Detect which cell encompasses the target text, then output its [X, Y] center coordinate. 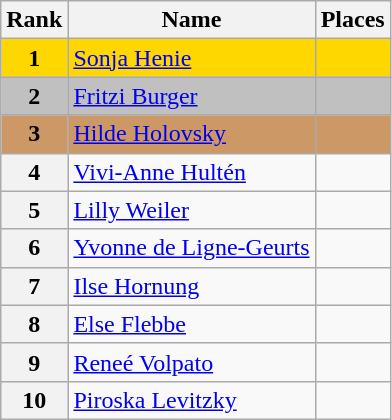
2 [34, 96]
Places [352, 20]
Hilde Holovsky [192, 134]
8 [34, 324]
3 [34, 134]
Name [192, 20]
7 [34, 286]
6 [34, 248]
Yvonne de Ligne-Geurts [192, 248]
Reneé Volpato [192, 362]
Sonja Henie [192, 58]
Rank [34, 20]
Lilly Weiler [192, 210]
Fritzi Burger [192, 96]
Ilse Hornung [192, 286]
Vivi-Anne Hultén [192, 172]
Piroska Levitzky [192, 400]
1 [34, 58]
9 [34, 362]
4 [34, 172]
Else Flebbe [192, 324]
10 [34, 400]
5 [34, 210]
